Return the [X, Y] coordinate for the center point of the cell that contains the specified text.  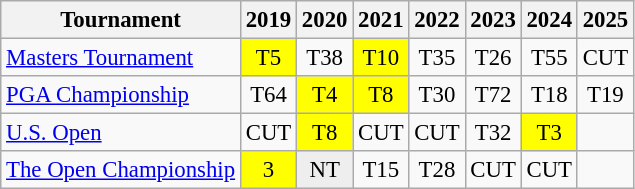
T32 [493, 133]
T38 [325, 58]
T30 [437, 95]
T55 [549, 58]
Tournament [121, 20]
T35 [437, 58]
PGA Championship [121, 95]
T15 [381, 170]
T10 [381, 58]
2019 [268, 20]
2021 [381, 20]
T18 [549, 95]
T26 [493, 58]
T3 [549, 133]
3 [268, 170]
T28 [437, 170]
2024 [549, 20]
U.S. Open [121, 133]
The Open Championship [121, 170]
Masters Tournament [121, 58]
T4 [325, 95]
2023 [493, 20]
T64 [268, 95]
2022 [437, 20]
2025 [605, 20]
T19 [605, 95]
T5 [268, 58]
T72 [493, 95]
NT [325, 170]
2020 [325, 20]
